Search for the cell housing the specified text and yield its (x, y) center coordinate. 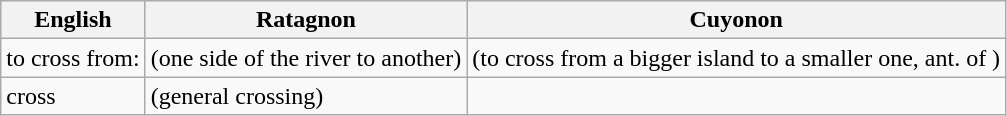
Ratagnon (306, 20)
cross (73, 96)
English (73, 20)
(to cross from a bigger island to a smaller one, ant. of ) (736, 58)
Cuyonon (736, 20)
(general crossing) (306, 96)
(one side of the river to another) (306, 58)
to cross from: (73, 58)
